Extract the [x, y] coordinate from the center of the cell holding the provided text.  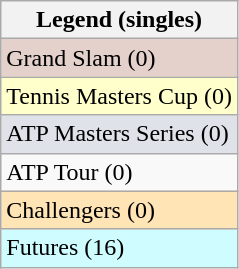
Challengers (0) [120, 210]
Grand Slam (0) [120, 58]
ATP Masters Series (0) [120, 134]
Legend (singles) [120, 20]
Futures (16) [120, 248]
Tennis Masters Cup (0) [120, 96]
ATP Tour (0) [120, 172]
